Provide the [x, y] coordinate of the cell's center where the given text is located.  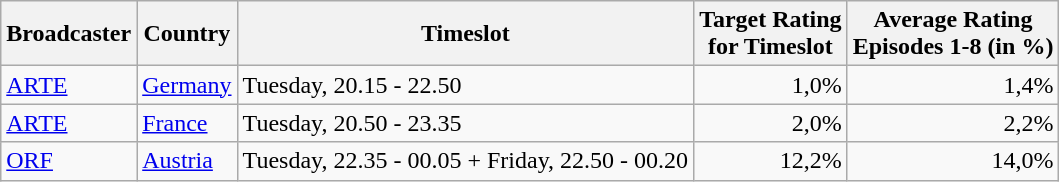
Tuesday, 22.35 - 00.05 + Friday, 22.50 - 00.20 [466, 161]
Target Ratingfor Timeslot [771, 34]
Tuesday, 20.50 - 23.35 [466, 123]
Tuesday, 20.15 - 22.50 [466, 85]
12,2% [771, 161]
1,0% [771, 85]
2,2% [953, 123]
Germany [187, 85]
Broadcaster [69, 34]
Average RatingEpisodes 1-8 (in %) [953, 34]
1,4% [953, 85]
Austria [187, 161]
14,0% [953, 161]
Timeslot [466, 34]
Country [187, 34]
2,0% [771, 123]
France [187, 123]
ORF [69, 161]
